Identify which cell holds the provided text, then report its [x, y] central coordinate. 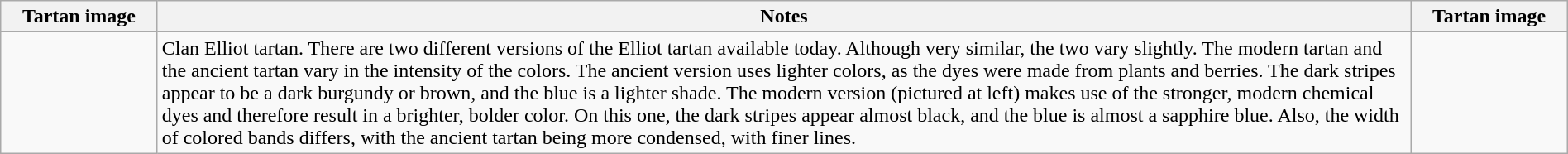
Notes [784, 17]
